Capture the cell that displays the provided text and extract its [x, y] central coordinate. 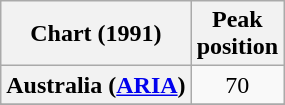
70 [237, 85]
Chart (1991) [96, 34]
Peakposition [237, 34]
Australia (ARIA) [96, 85]
